Determine the (x, y) coordinate at the center of the cell enclosing the given text.  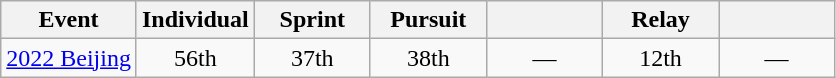
Individual (195, 20)
Relay (660, 20)
56th (195, 58)
Pursuit (428, 20)
37th (312, 58)
2022 Beijing (69, 58)
38th (428, 58)
12th (660, 58)
Sprint (312, 20)
Event (69, 20)
